Extract the [x, y] coordinate from the center of the cell holding the provided text.  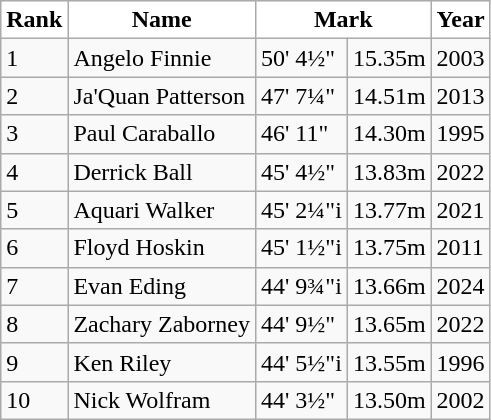
10 [34, 400]
46' 11" [301, 134]
14.30m [389, 134]
1995 [460, 134]
44' 9½" [301, 324]
13.77m [389, 210]
13.50m [389, 400]
Zachary Zaborney [162, 324]
2013 [460, 96]
13.83m [389, 172]
13.75m [389, 248]
Floyd Hoskin [162, 248]
45' 4½" [301, 172]
2024 [460, 286]
Evan Eding [162, 286]
4 [34, 172]
8 [34, 324]
Name [162, 20]
1 [34, 58]
7 [34, 286]
5 [34, 210]
45' 1½"i [301, 248]
3 [34, 134]
14.51m [389, 96]
2011 [460, 248]
15.35m [389, 58]
44' 9¾"i [301, 286]
45' 2¼"i [301, 210]
2021 [460, 210]
2 [34, 96]
13.66m [389, 286]
Rank [34, 20]
44' 3½" [301, 400]
1996 [460, 362]
50' 4½" [301, 58]
2002 [460, 400]
47' 7¼" [301, 96]
Mark [343, 20]
13.55m [389, 362]
9 [34, 362]
44' 5½"i [301, 362]
6 [34, 248]
Paul Caraballo [162, 134]
Year [460, 20]
Aquari Walker [162, 210]
Derrick Ball [162, 172]
Angelo Finnie [162, 58]
13.65m [389, 324]
Ja'Quan Patterson [162, 96]
Ken Riley [162, 362]
2003 [460, 58]
Nick Wolfram [162, 400]
